Locate the cell with the specified text and output its (x, y) center coordinate. 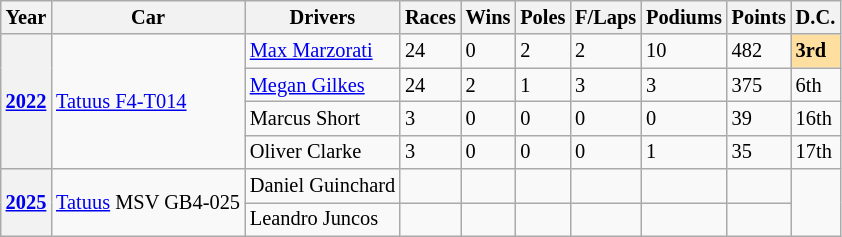
Daniel Guinchard (322, 186)
Megan Gilkes (322, 85)
2022 (26, 102)
3rd (816, 51)
Races (430, 17)
482 (759, 51)
Tatuus F4-T014 (148, 102)
17th (816, 152)
35 (759, 152)
Points (759, 17)
Max Marzorati (322, 51)
Year (26, 17)
10 (684, 51)
16th (816, 118)
D.C. (816, 17)
Drivers (322, 17)
Tatuus MSV GB4-025 (148, 202)
Marcus Short (322, 118)
F/Laps (606, 17)
6th (816, 85)
375 (759, 85)
Podiums (684, 17)
39 (759, 118)
Oliver Clarke (322, 152)
Car (148, 17)
Leandro Juncos (322, 219)
Poles (542, 17)
Wins (488, 17)
2025 (26, 202)
